Pinpoint the cell where the given text exists, returning its [X, Y] midpoint coordinate. 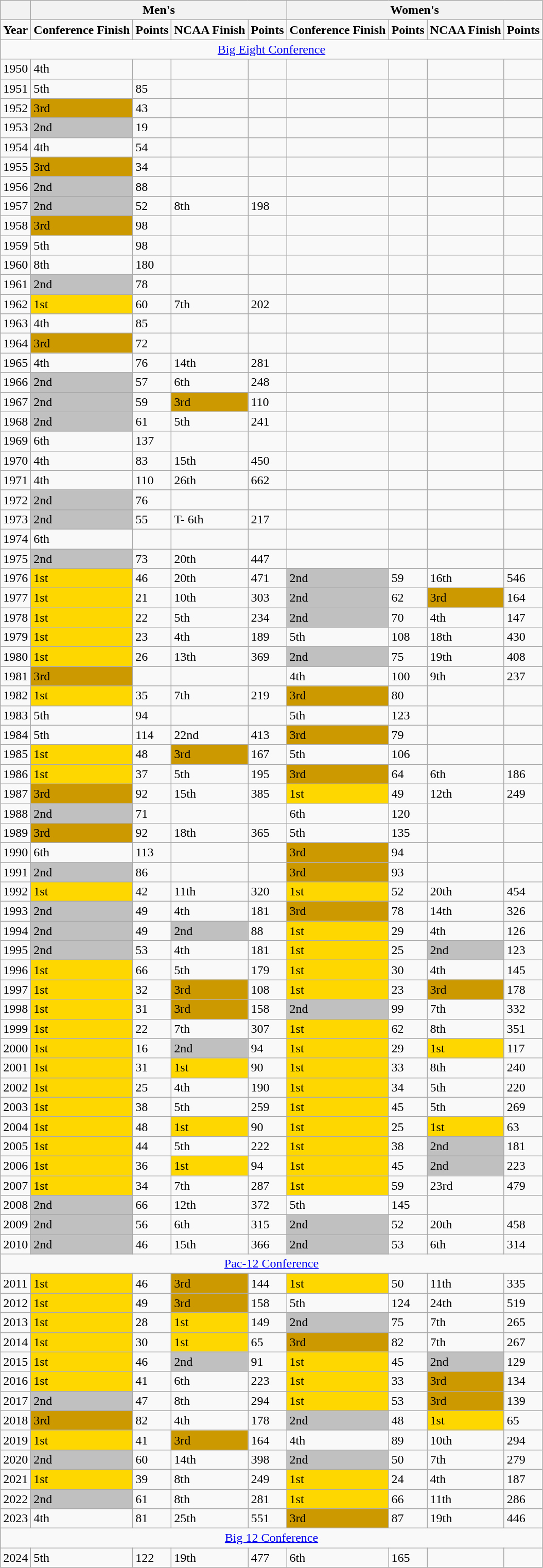
1981 [15, 676]
1955 [15, 167]
1963 [15, 324]
2022 [15, 1499]
1996 [15, 970]
122 [152, 1558]
351 [523, 1029]
2000 [15, 1048]
2017 [15, 1401]
114 [152, 735]
1951 [15, 89]
126 [523, 931]
241 [268, 421]
24th [465, 1303]
83 [152, 461]
35 [152, 696]
56 [152, 1225]
71 [152, 813]
1952 [15, 108]
106 [408, 754]
2024 [15, 1558]
139 [523, 1401]
63 [523, 1126]
1987 [15, 794]
37 [152, 774]
413 [268, 735]
551 [268, 1519]
1953 [15, 128]
454 [523, 892]
202 [268, 304]
1980 [15, 657]
9th [465, 676]
1968 [15, 421]
81 [152, 1519]
73 [152, 558]
43 [152, 108]
165 [408, 1558]
222 [268, 1146]
2018 [15, 1420]
120 [408, 813]
64 [408, 774]
99 [408, 1009]
36 [152, 1166]
87 [408, 1519]
Big 12 Conference [272, 1538]
1961 [15, 285]
259 [268, 1107]
39 [152, 1479]
129 [523, 1362]
546 [523, 578]
2003 [15, 1107]
186 [523, 774]
1978 [15, 618]
2019 [15, 1440]
237 [523, 676]
16 [152, 1048]
16th [465, 578]
179 [268, 970]
1990 [15, 852]
1950 [15, 69]
189 [268, 637]
1966 [15, 382]
Big Eight Conference [272, 49]
21 [152, 598]
1959 [15, 245]
1977 [15, 598]
1993 [15, 911]
25th [210, 1519]
1967 [15, 402]
1962 [15, 304]
314 [523, 1244]
365 [268, 833]
372 [268, 1205]
198 [268, 206]
366 [268, 1244]
2001 [15, 1068]
267 [523, 1342]
2004 [15, 1126]
1974 [15, 539]
190 [268, 1087]
408 [523, 657]
93 [408, 872]
286 [523, 1499]
2020 [15, 1459]
1958 [15, 225]
Men's [159, 10]
2009 [15, 1225]
1983 [15, 715]
80 [408, 696]
1954 [15, 147]
240 [523, 1068]
269 [523, 1107]
1995 [15, 950]
219 [268, 696]
124 [408, 1303]
303 [268, 598]
91 [268, 1362]
479 [523, 1185]
187 [523, 1479]
180 [152, 265]
1999 [15, 1029]
662 [268, 480]
2021 [15, 1479]
117 [523, 1048]
Women's [415, 10]
1965 [15, 363]
447 [268, 558]
57 [152, 382]
195 [268, 774]
1984 [15, 735]
54 [152, 147]
23rd [465, 1185]
2005 [15, 1146]
2023 [15, 1519]
446 [523, 1519]
47 [152, 1401]
1960 [15, 265]
44 [152, 1146]
1988 [15, 813]
2016 [15, 1381]
26 [152, 657]
2012 [15, 1303]
70 [408, 618]
1957 [15, 206]
Pac-12 Conference [272, 1264]
1982 [15, 696]
332 [523, 1009]
217 [268, 519]
137 [152, 441]
113 [152, 852]
519 [523, 1303]
234 [268, 618]
471 [268, 578]
1964 [15, 343]
248 [268, 382]
144 [268, 1283]
1956 [15, 186]
1970 [15, 461]
2015 [15, 1362]
220 [523, 1087]
24 [408, 1479]
2011 [15, 1283]
369 [268, 657]
28 [152, 1323]
42 [152, 892]
149 [268, 1323]
1976 [15, 578]
2008 [15, 1205]
100 [408, 676]
1973 [15, 519]
450 [268, 461]
279 [523, 1459]
398 [268, 1459]
335 [523, 1283]
430 [523, 637]
19 [152, 128]
1986 [15, 774]
55 [152, 519]
134 [523, 1381]
135 [408, 833]
1998 [15, 1009]
1972 [15, 500]
167 [268, 754]
86 [152, 872]
2010 [15, 1244]
326 [523, 911]
1969 [15, 441]
2013 [15, 1323]
2002 [15, 1087]
26th [210, 480]
Year [15, 30]
458 [523, 1225]
79 [408, 735]
147 [523, 618]
307 [268, 1029]
22nd [210, 735]
1989 [15, 833]
1985 [15, 754]
477 [268, 1558]
1975 [15, 558]
2007 [15, 1185]
72 [152, 343]
32 [152, 990]
2006 [15, 1166]
1979 [15, 637]
89 [408, 1440]
1991 [15, 872]
13th [210, 657]
1997 [15, 990]
T- 6th [210, 519]
315 [268, 1225]
265 [523, 1323]
385 [268, 794]
1992 [15, 892]
287 [268, 1185]
1994 [15, 931]
2014 [15, 1342]
320 [268, 892]
1971 [15, 480]
